From the cell containing the given text, extract its center point as [X, Y] coordinate. 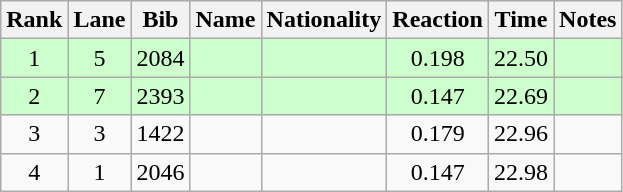
7 [100, 96]
22.98 [520, 172]
0.198 [438, 58]
Time [520, 20]
1422 [160, 134]
0.179 [438, 134]
4 [34, 172]
2 [34, 96]
Reaction [438, 20]
2084 [160, 58]
Nationality [324, 20]
5 [100, 58]
2393 [160, 96]
22.96 [520, 134]
Rank [34, 20]
Name [226, 20]
Bib [160, 20]
Lane [100, 20]
22.50 [520, 58]
22.69 [520, 96]
2046 [160, 172]
Notes [588, 20]
